Find where the given text appears and provide that cell's center as (x, y) coordinate. 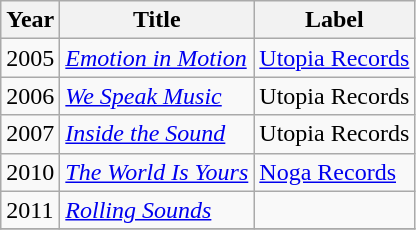
Label (334, 20)
The World Is Yours (157, 172)
Title (157, 20)
Inside the Sound (157, 134)
2011 (30, 210)
We Speak Music (157, 96)
2007 (30, 134)
Noga Records (334, 172)
Emotion in Motion (157, 58)
2006 (30, 96)
Year (30, 20)
Rolling Sounds (157, 210)
2005 (30, 58)
2010 (30, 172)
